Output the [X, Y] coordinate of the center of the cell containing the given text.  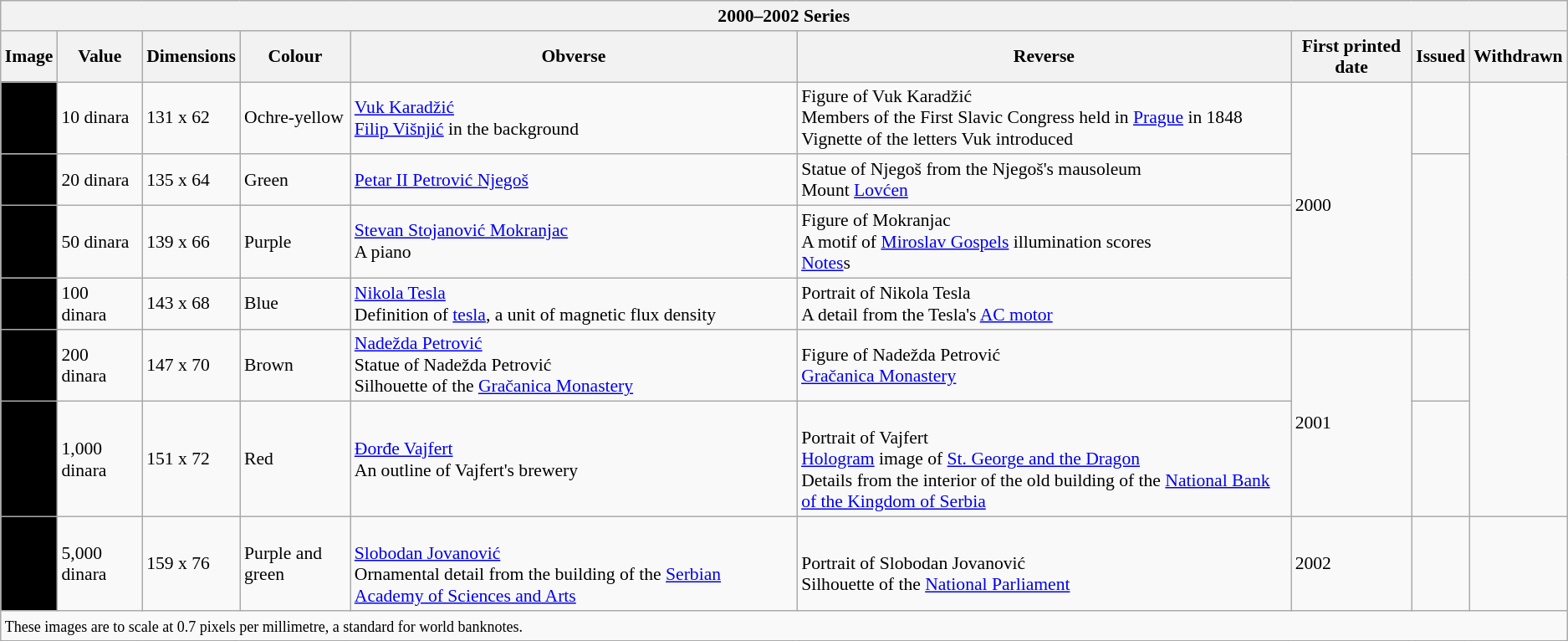
Reverse [1044, 57]
10 dinara [100, 119]
Figure of Vuk KaradžićMembers of the First Slavic Congress held in Prague in 1848Vignette of the letters Vuk introduced [1044, 119]
1,000 dinara [100, 459]
143 x 68 [191, 303]
Đorđe VajfertAn outline of Vajfert's brewery [574, 459]
These images are to scale at 0.7 pixels per millimetre, a standard for world banknotes. [784, 626]
200 dinara [100, 365]
Purple and green [295, 564]
50 dinara [100, 243]
Nadežda PetrovićStatue of Nadežda PetrovićSilhouette of the Gračanica Monastery [574, 365]
151 x 72 [191, 459]
Petar II Petrović Njegoš [574, 181]
2002 [1351, 564]
Statue of Njegoš from the Njegoš's mausoleumMount Lovćen [1044, 181]
Value [100, 57]
Brown [295, 365]
Red [295, 459]
100 dinara [100, 303]
Purple [295, 243]
2001 [1351, 423]
Issued [1440, 57]
Obverse [574, 57]
Figure of Nadežda PetrovićGračanica Monastery [1044, 365]
Withdrawn [1519, 57]
Portrait of Nikola TeslaA detail from the Tesla's AC motor [1044, 303]
Stevan Stojanović MokranjacA piano [574, 243]
2000 [1351, 206]
First printed date [1351, 57]
Dimensions [191, 57]
Nikola TeslaDefinition of tesla, a unit of magnetic flux density [574, 303]
20 dinara [100, 181]
5,000 dinara [100, 564]
159 x 76 [191, 564]
2000–2002 Series [784, 16]
147 x 70 [191, 365]
Figure of MokranjacA motif of Miroslav Gospels illumination scoresNotess [1044, 243]
Colour [295, 57]
135 x 64 [191, 181]
Blue [295, 303]
Slobodan JovanovićOrnamental detail from the building of the Serbian Academy of Sciences and Arts [574, 564]
Portrait of Slobodan JovanovićSilhouette of the National Parliament [1044, 564]
Vuk KaradžićFilip Višnjić in the background [574, 119]
Ochre-yellow [295, 119]
131 x 62 [191, 119]
Green [295, 181]
Image [29, 57]
139 x 66 [191, 243]
